Capture the cell that displays the provided text and extract its [x, y] central coordinate. 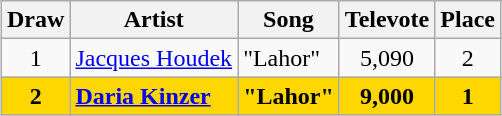
Jacques Houdek [154, 58]
9,000 [386, 96]
Song [289, 20]
5,090 [386, 58]
Draw [36, 20]
Place [468, 20]
Artist [154, 20]
Daria Kinzer [154, 96]
Televote [386, 20]
